Return the (X, Y) coordinate for the center point of the cell that contains the specified text.  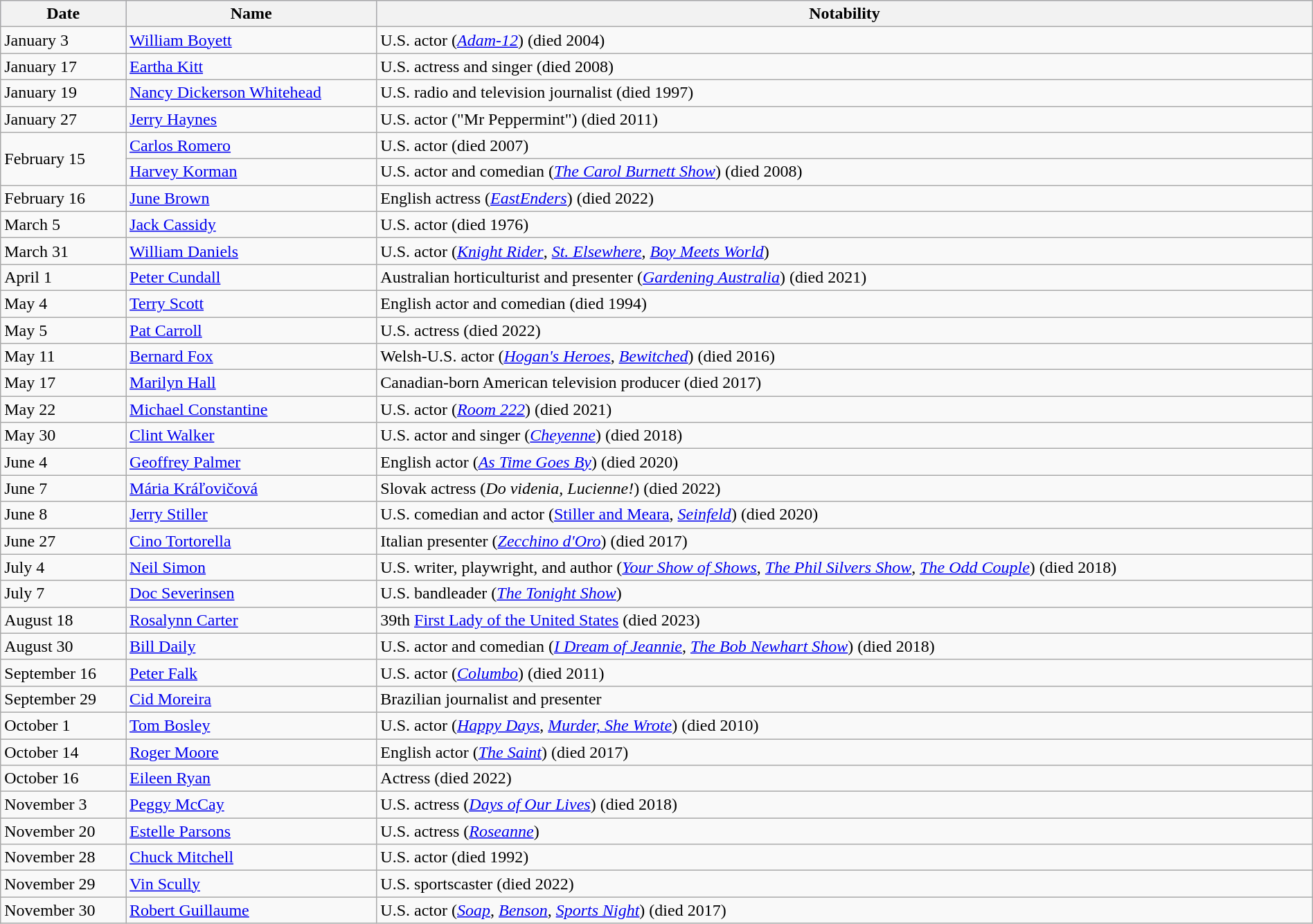
June 7 (64, 488)
October 14 (64, 752)
U.S. actress (Days of Our Lives) (died 2018) (845, 805)
U.S. actor (Columbo) (died 2011) (845, 673)
Eartha Kitt (251, 66)
U.S. actress (died 2022) (845, 330)
Brazilian journalist and presenter (845, 699)
July 4 (64, 567)
Rosalynn Carter (251, 620)
Peter Cundall (251, 277)
Peter Falk (251, 673)
English actress (EastEnders) (died 2022) (845, 198)
July 7 (64, 594)
U.S. actor and comedian (I Dream of Jeannie, The Bob Newhart Show) (died 2018) (845, 646)
May 30 (64, 436)
June 4 (64, 462)
U.S. comedian and actor (Stiller and Meara, Seinfeld) (died 2020) (845, 515)
November 28 (64, 858)
Italian presenter (Zecchino d'Oro) (died 2017) (845, 541)
U.S. actor (Happy Days, Murder, She Wrote) (died 2010) (845, 725)
June Brown (251, 198)
English actor (As Time Goes By) (died 2020) (845, 462)
May 22 (64, 409)
U.S. actor (died 1976) (845, 224)
U.S. actor and comedian (The Carol Burnett Show) (died 2008) (845, 172)
Vin Scully (251, 884)
U.S. actress and singer (died 2008) (845, 66)
Neil Simon (251, 567)
U.S. actor and singer (Cheyenne) (died 2018) (845, 436)
October 1 (64, 725)
January 3 (64, 40)
September 29 (64, 699)
Mária Kráľovičová (251, 488)
Bernard Fox (251, 357)
June 27 (64, 541)
September 16 (64, 673)
Nancy Dickerson Whitehead (251, 93)
Clint Walker (251, 436)
Doc Severinsen (251, 594)
Geoffrey Palmer (251, 462)
Notability (845, 14)
November 30 (64, 910)
English actor and comedian (died 1994) (845, 303)
August 18 (64, 620)
Carlos Romero (251, 145)
Jack Cassidy (251, 224)
U.S. actor (Room 222) (died 2021) (845, 409)
U.S. actor (Knight Rider, St. Elsewhere, Boy Meets World) (845, 251)
Michael Constantine (251, 409)
Actress (died 2022) (845, 779)
Harvey Korman (251, 172)
November 29 (64, 884)
May 5 (64, 330)
Chuck Mitchell (251, 858)
U.S. actor (Adam-12) (died 2004) (845, 40)
Peggy McCay (251, 805)
October 16 (64, 779)
Welsh-U.S. actor (Hogan's Heroes, Bewitched) (died 2016) (845, 357)
January 17 (64, 66)
February 16 (64, 198)
May 17 (64, 383)
U.S. actor (died 1992) (845, 858)
Date (64, 14)
March 5 (64, 224)
U.S. bandleader (The Tonight Show) (845, 594)
June 8 (64, 515)
Australian horticulturist and presenter (Gardening Australia) (died 2021) (845, 277)
U.S. sportscaster (died 2022) (845, 884)
January 27 (64, 119)
U.S. actor (died 2007) (845, 145)
39th First Lady of the United States (died 2023) (845, 620)
May 4 (64, 303)
Slovak actress (Do videnia, Lucienne!) (died 2022) (845, 488)
English actor (The Saint) (died 2017) (845, 752)
U.S. radio and television journalist (died 1997) (845, 93)
U.S. actress (Roseanne) (845, 831)
Cid Moreira (251, 699)
Canadian-born American television producer (died 2017) (845, 383)
William Boyett (251, 40)
Tom Bosley (251, 725)
U.S. writer, playwright, and author (Your Show of Shows, The Phil Silvers Show, The Odd Couple) (died 2018) (845, 567)
U.S. actor ("Mr Peppermint") (died 2011) (845, 119)
Robert Guillaume (251, 910)
Pat Carroll (251, 330)
Jerry Haynes (251, 119)
Name (251, 14)
Estelle Parsons (251, 831)
April 1 (64, 277)
May 11 (64, 357)
February 15 (64, 159)
Jerry Stiller (251, 515)
Roger Moore (251, 752)
August 30 (64, 646)
U.S. actor (Soap, Benson, Sports Night) (died 2017) (845, 910)
William Daniels (251, 251)
November 3 (64, 805)
March 31 (64, 251)
Bill Daily (251, 646)
Cino Tortorella (251, 541)
January 19 (64, 93)
Marilyn Hall (251, 383)
November 20 (64, 831)
Terry Scott (251, 303)
Eileen Ryan (251, 779)
